Extract the [x, y] coordinate from the center of the cell holding the provided text.  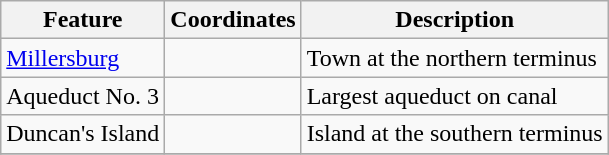
Largest aqueduct on canal [454, 96]
Aqueduct No. 3 [83, 96]
Island at the southern terminus [454, 134]
Feature [83, 20]
Coordinates [233, 20]
Duncan's Island [83, 134]
Description [454, 20]
Town at the northern terminus [454, 58]
Millersburg [83, 58]
